Output the (X, Y) coordinate of the center of the cell containing the given text.  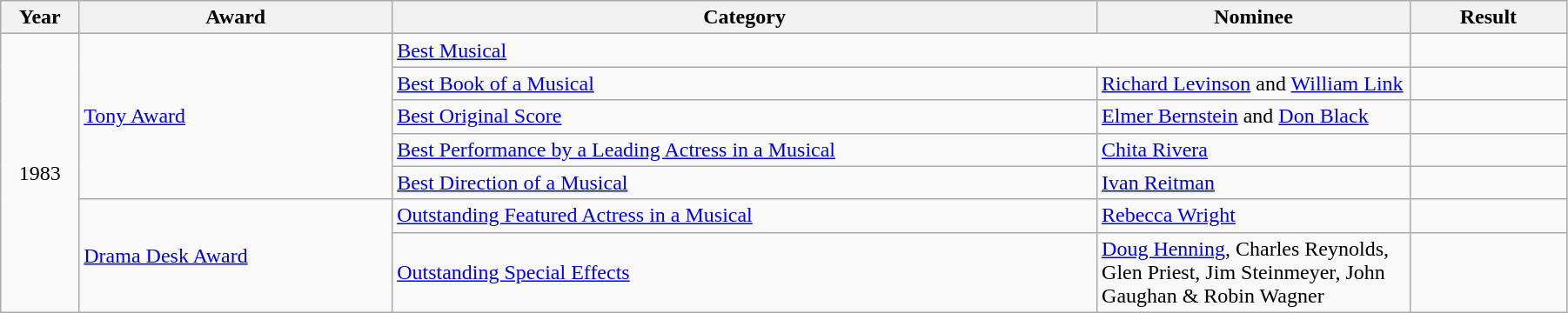
Category (745, 17)
Outstanding Featured Actress in a Musical (745, 216)
Best Direction of a Musical (745, 183)
Best Original Score (745, 117)
Year (40, 17)
Award (236, 17)
Best Book of a Musical (745, 83)
Best Musical (901, 50)
Tony Award (236, 117)
1983 (40, 173)
Chita Rivera (1254, 150)
Doug Henning, Charles Reynolds, Glen Priest, Jim Steinmeyer, John Gaughan & Robin Wagner (1254, 272)
Ivan Reitman (1254, 183)
Nominee (1254, 17)
Drama Desk Award (236, 256)
Result (1488, 17)
Elmer Bernstein and Don Black (1254, 117)
Richard Levinson and William Link (1254, 83)
Outstanding Special Effects (745, 272)
Rebecca Wright (1254, 216)
Best Performance by a Leading Actress in a Musical (745, 150)
